Identify which cell holds the provided text, then report its [X, Y] central coordinate. 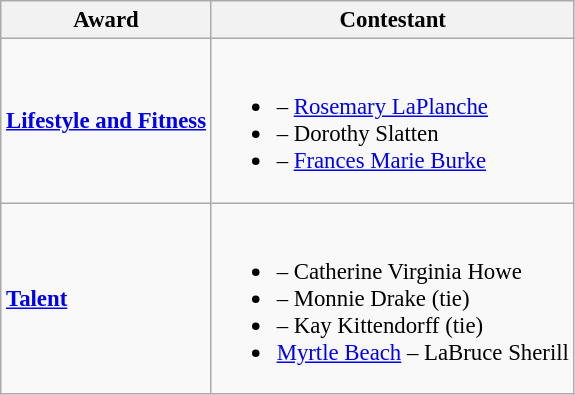
Talent [106, 298]
Lifestyle and Fitness [106, 121]
– Catherine Virginia Howe – Monnie Drake (tie) – Kay Kittendorff (tie) Myrtle Beach – LaBruce Sherill [392, 298]
Award [106, 20]
– Rosemary LaPlanche – Dorothy Slatten – Frances Marie Burke [392, 121]
Contestant [392, 20]
